Capture the cell that displays the provided text and extract its [x, y] central coordinate. 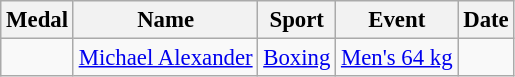
Date [486, 20]
Name [166, 20]
Event [397, 20]
Sport [297, 20]
Medal [38, 20]
Michael Alexander [166, 58]
Men's 64 kg [397, 58]
Boxing [297, 58]
